From the cell containing the given text, extract its center point as (X, Y) coordinate. 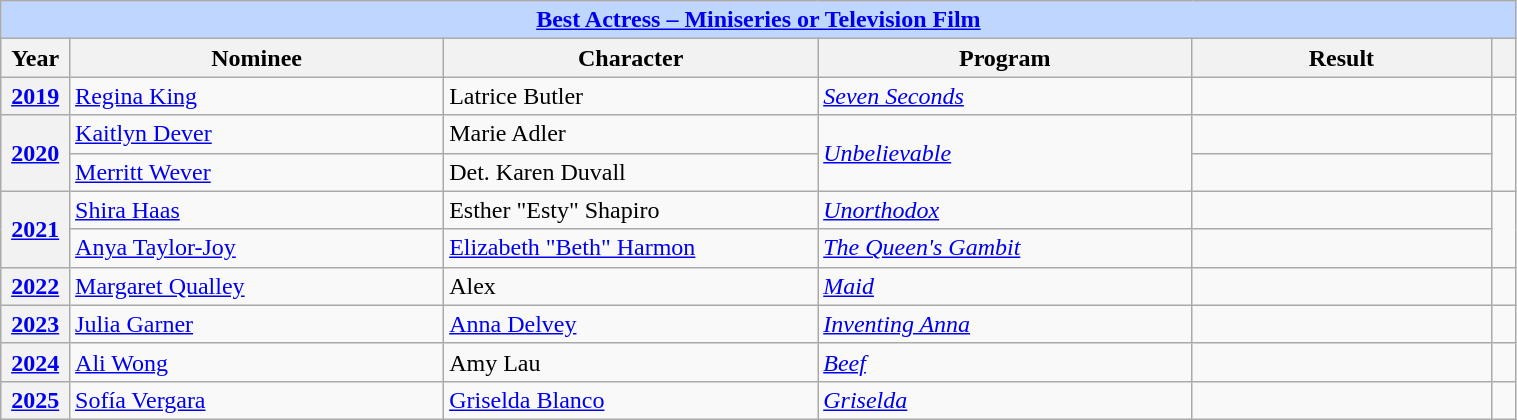
Nominee (257, 58)
Kaitlyn Dever (257, 134)
Unorthodox (1005, 210)
Program (1005, 58)
Beef (1005, 362)
2022 (36, 286)
Griselda (1005, 400)
Amy Lau (631, 362)
Alex (631, 286)
Seven Seconds (1005, 96)
Ali Wong (257, 362)
2025 (36, 400)
Latrice Butler (631, 96)
Margaret Qualley (257, 286)
Regina King (257, 96)
Julia Garner (257, 324)
The Queen's Gambit (1005, 248)
2023 (36, 324)
Maid (1005, 286)
Elizabeth "Beth" Harmon (631, 248)
Det. Karen Duvall (631, 172)
2021 (36, 229)
Sofía Vergara (257, 400)
Result (1342, 58)
Best Actress – Miniseries or Television Film (758, 20)
Character (631, 58)
2020 (36, 153)
Anya Taylor-Joy (257, 248)
Unbelievable (1005, 153)
2019 (36, 96)
Shira Haas (257, 210)
Year (36, 58)
Esther "Esty" Shapiro (631, 210)
Anna Delvey (631, 324)
2024 (36, 362)
Inventing Anna (1005, 324)
Merritt Wever (257, 172)
Marie Adler (631, 134)
Griselda Blanco (631, 400)
